Return the [X, Y] coordinate for the center point of the cell that contains the specified text.  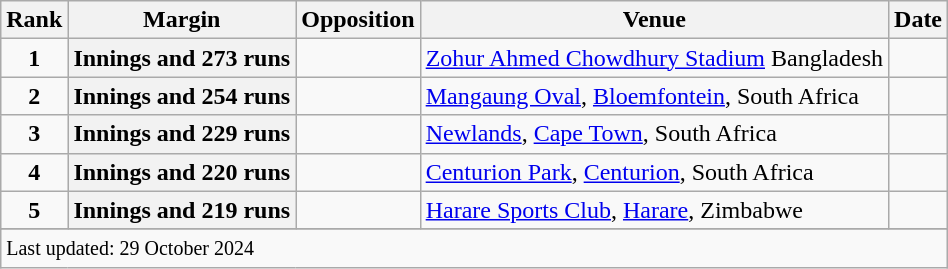
5 [34, 210]
Innings and 254 runs [182, 96]
Margin [182, 20]
Innings and 273 runs [182, 58]
Rank [34, 20]
Mangaung Oval, Bloemfontein, South Africa [654, 96]
Last updated: 29 October 2024 [474, 248]
2 [34, 96]
1 [34, 58]
Harare Sports Club, Harare, Zimbabwe [654, 210]
Centurion Park, Centurion, South Africa [654, 172]
Innings and 219 runs [182, 210]
Innings and 220 runs [182, 172]
3 [34, 134]
Zohur Ahmed Chowdhury Stadium Bangladesh [654, 58]
Date [918, 20]
Newlands, Cape Town, South Africa [654, 134]
Innings and 229 runs [182, 134]
4 [34, 172]
Venue [654, 20]
Opposition [358, 20]
